Return the (X, Y) coordinate for the center point of the cell that contains the specified text.  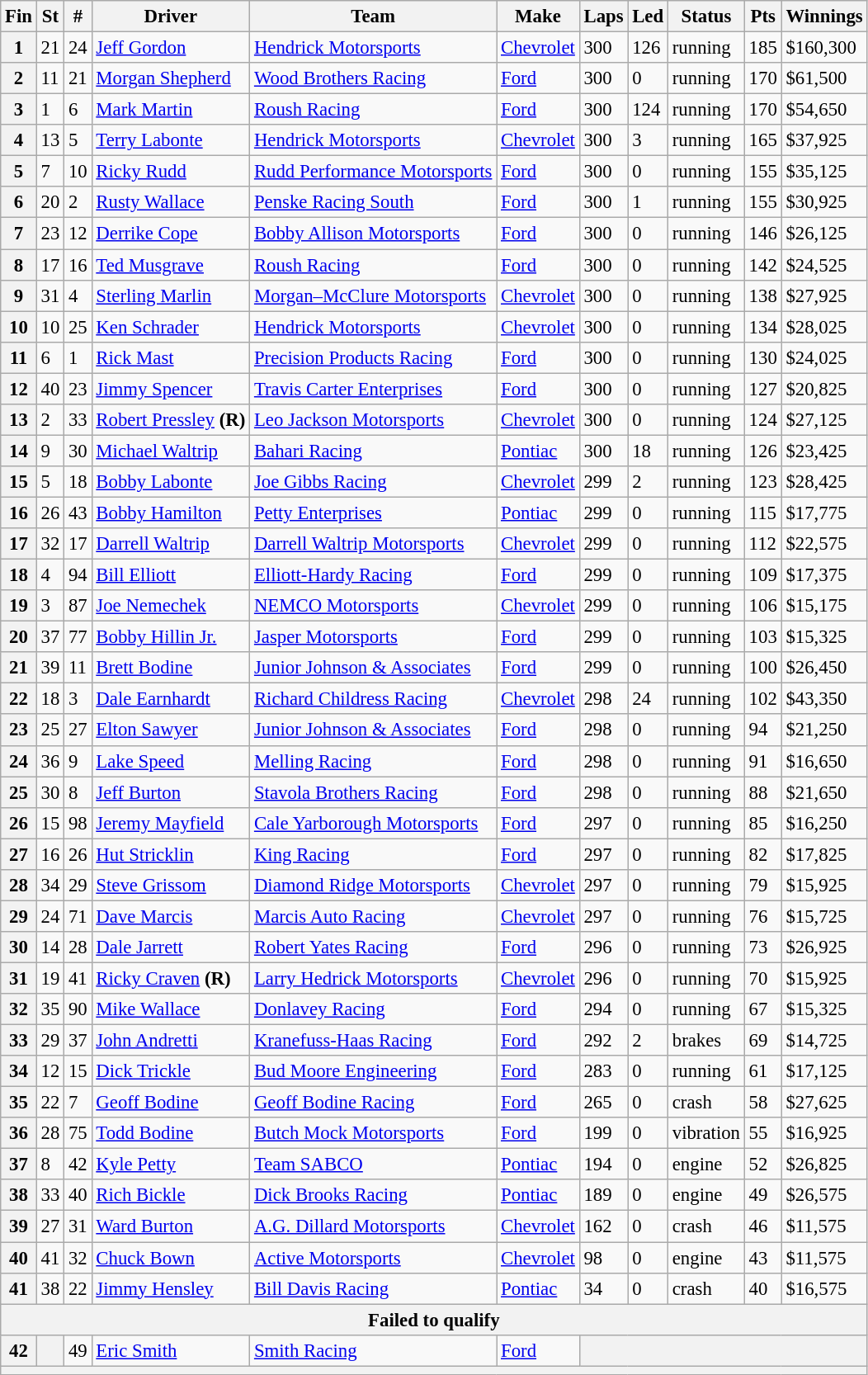
283 (604, 1071)
138 (762, 295)
# (78, 17)
123 (762, 482)
199 (604, 1133)
Bill Davis Racing (373, 1288)
NEMCO Motorsports (373, 606)
$21,650 (824, 792)
St (50, 17)
109 (762, 575)
292 (604, 1041)
Elton Sawyer (171, 730)
$24,025 (824, 357)
Donlavey Racing (373, 1009)
$30,925 (824, 202)
Jeremy Mayfield (171, 823)
162 (604, 1226)
294 (604, 1009)
Rusty Wallace (171, 202)
Smith Racing (373, 1350)
Penske Racing South (373, 202)
Ricky Rudd (171, 172)
$27,925 (824, 295)
Jimmy Hensley (171, 1288)
Morgan–McClure Motorsports (373, 295)
$28,025 (824, 327)
$35,125 (824, 172)
Active Motorsports (373, 1258)
Dale Jarrett (171, 947)
Brett Bodine (171, 668)
$24,525 (824, 265)
Dick Brooks Racing (373, 1196)
Rick Mast (171, 357)
Mike Wallace (171, 1009)
Melling Racing (373, 761)
Marcis Auto Racing (373, 916)
112 (762, 544)
brakes (706, 1041)
Dave Marcis (171, 916)
Jimmy Spencer (171, 389)
Geoff Bodine (171, 1103)
$28,425 (824, 482)
115 (762, 513)
58 (762, 1103)
Led (649, 17)
Pts (762, 17)
Kyle Petty (171, 1165)
46 (762, 1226)
Bobby Labonte (171, 482)
91 (762, 761)
Lake Speed (171, 761)
King Racing (373, 854)
127 (762, 389)
Robert Yates Racing (373, 947)
$16,575 (824, 1288)
Todd Bodine (171, 1133)
194 (604, 1165)
90 (78, 1009)
Status (706, 17)
vibration (706, 1133)
76 (762, 916)
$43,350 (824, 699)
Stavola Brothers Racing (373, 792)
$17,775 (824, 513)
Precision Products Racing (373, 357)
142 (762, 265)
102 (762, 699)
Ted Musgrave (171, 265)
John Andretti (171, 1041)
$22,575 (824, 544)
Kranefuss-Haas Racing (373, 1041)
Hut Stricklin (171, 854)
Morgan Shepherd (171, 78)
$26,825 (824, 1165)
Geoff Bodine Racing (373, 1103)
103 (762, 637)
Derrike Cope (171, 234)
$160,300 (824, 48)
69 (762, 1041)
Rich Bickle (171, 1196)
146 (762, 234)
$14,725 (824, 1041)
Elliott-Hardy Racing (373, 575)
Wood Brothers Racing (373, 78)
100 (762, 668)
Laps (604, 17)
Team (373, 17)
Driver (171, 17)
$20,825 (824, 389)
$26,575 (824, 1196)
$27,625 (824, 1103)
$15,175 (824, 606)
$26,125 (824, 234)
Eric Smith (171, 1350)
Bobby Hillin Jr. (171, 637)
Jasper Motorsports (373, 637)
165 (762, 140)
77 (78, 637)
$16,650 (824, 761)
Team SABCO (373, 1165)
134 (762, 327)
Rudd Performance Motorsports (373, 172)
$17,375 (824, 575)
Mark Martin (171, 110)
Jeff Burton (171, 792)
$23,425 (824, 451)
Robert Pressley (R) (171, 420)
71 (78, 916)
Bahari Racing (373, 451)
Cale Yarborough Motorsports (373, 823)
73 (762, 947)
Jeff Gordon (171, 48)
A.G. Dillard Motorsports (373, 1226)
70 (762, 978)
Bud Moore Engineering (373, 1071)
$61,500 (824, 78)
Michael Waltrip (171, 451)
$54,650 (824, 110)
Chuck Bown (171, 1258)
Joe Gibbs Racing (373, 482)
$26,450 (824, 668)
Leo Jackson Motorsports (373, 420)
Bobby Hamilton (171, 513)
52 (762, 1165)
85 (762, 823)
Butch Mock Motorsports (373, 1133)
Petty Enterprises (373, 513)
$17,125 (824, 1071)
$16,925 (824, 1133)
67 (762, 1009)
Failed to qualify (434, 1320)
Ken Schrader (171, 327)
88 (762, 792)
185 (762, 48)
Dale Earnhardt (171, 699)
82 (762, 854)
265 (604, 1103)
Fin (19, 17)
Larry Hedrick Motorsports (373, 978)
$26,925 (824, 947)
Terry Labonte (171, 140)
$21,250 (824, 730)
Darrell Waltrip Motorsports (373, 544)
106 (762, 606)
Dick Trickle (171, 1071)
61 (762, 1071)
75 (78, 1133)
Ricky Craven (R) (171, 978)
189 (604, 1196)
Joe Nemechek (171, 606)
Sterling Marlin (171, 295)
$27,125 (824, 420)
Diamond Ridge Motorsports (373, 886)
Make (538, 17)
Ward Burton (171, 1226)
Travis Carter Enterprises (373, 389)
$17,825 (824, 854)
Bill Elliott (171, 575)
$16,250 (824, 823)
Steve Grissom (171, 886)
Bobby Allison Motorsports (373, 234)
87 (78, 606)
$37,925 (824, 140)
Winnings (824, 17)
Darrell Waltrip (171, 544)
55 (762, 1133)
$15,725 (824, 916)
130 (762, 357)
Richard Childress Racing (373, 699)
79 (762, 886)
